Output the (x, y) coordinate of the center of the cell containing the given text.  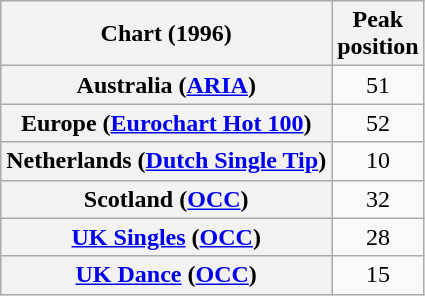
UK Singles (OCC) (166, 237)
Netherlands (Dutch Single Tip) (166, 161)
Peakposition (378, 34)
15 (378, 275)
10 (378, 161)
Chart (1996) (166, 34)
Europe (Eurochart Hot 100) (166, 123)
Scotland (OCC) (166, 199)
Australia (ARIA) (166, 85)
32 (378, 199)
UK Dance (OCC) (166, 275)
28 (378, 237)
51 (378, 85)
52 (378, 123)
